Determine the [x, y] coordinate at the center of the cell enclosing the given text.  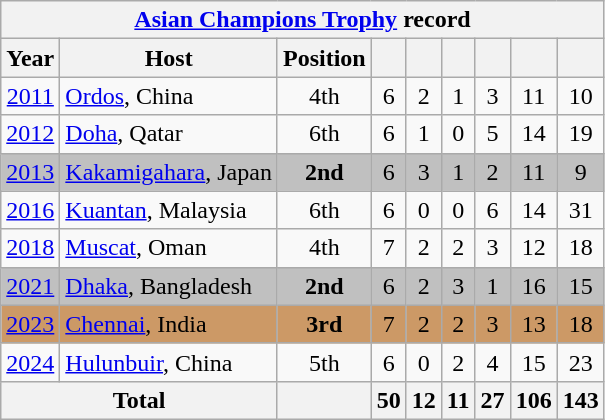
Kuantan, Malaysia [169, 210]
2021 [30, 286]
Muscat, Oman [169, 248]
Total [140, 400]
5th [324, 362]
19 [580, 134]
Asian Champions Trophy record [303, 20]
Position [324, 58]
50 [388, 400]
13 [534, 324]
106 [534, 400]
5 [492, 134]
16 [534, 286]
2018 [30, 248]
23 [580, 362]
10 [580, 96]
Year [30, 58]
2023 [30, 324]
9 [580, 172]
2024 [30, 362]
2013 [30, 172]
27 [492, 400]
143 [580, 400]
4 [492, 362]
Dhaka, Bangladesh [169, 286]
Doha, Qatar [169, 134]
2012 [30, 134]
Hulunbuir, China [169, 362]
3rd [324, 324]
Ordos, China [169, 96]
2016 [30, 210]
Host [169, 58]
Chennai, India [169, 324]
Kakamigahara, Japan [169, 172]
2011 [30, 96]
31 [580, 210]
